Find where the given text appears and provide that cell's center as [X, Y] coordinate. 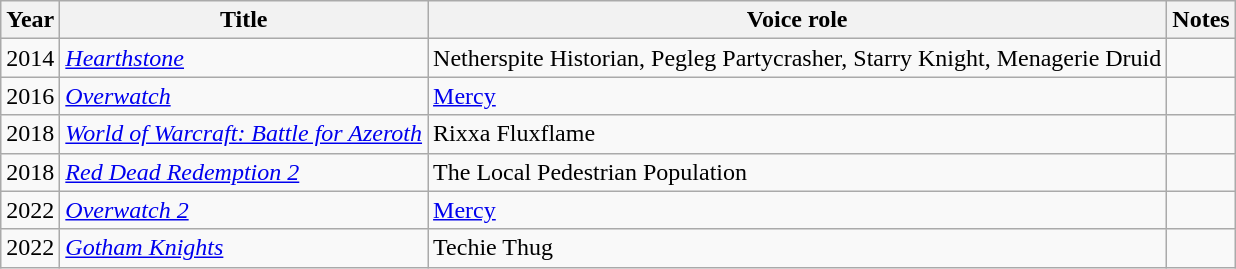
Title [244, 20]
2014 [30, 58]
Year [30, 20]
Rixxa Fluxflame [798, 134]
2016 [30, 96]
Overwatch 2 [244, 210]
Hearthstone [244, 58]
Notes [1201, 20]
Red Dead Redemption 2 [244, 172]
World of Warcraft: Battle for Azeroth [244, 134]
Gotham Knights [244, 248]
Netherspite Historian, Pegleg Partycrasher, Starry Knight, Menagerie Druid [798, 58]
Techie Thug [798, 248]
Voice role [798, 20]
Overwatch [244, 96]
The Local Pedestrian Population [798, 172]
